Return the [X, Y] coordinate for the center point of the cell that contains the specified text.  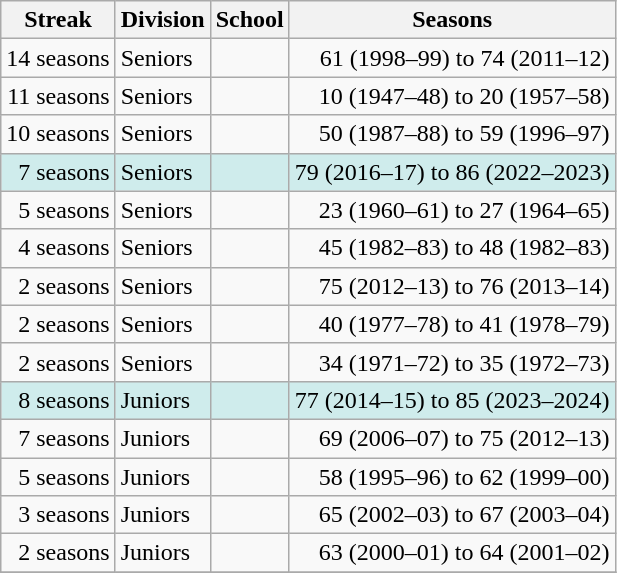
Streak [58, 20]
77 (2014–15) to 85 (2023–2024) [452, 400]
69 (2006–07) to 75 (2012–13) [452, 438]
79 (2016–17) to 86 (2022–2023) [452, 172]
14 seasons [58, 58]
4 seasons [58, 248]
Seasons [452, 20]
8 seasons [58, 400]
61 (1998–99) to 74 (2011–12) [452, 58]
63 (2000–01) to 64 (2001–02) [452, 553]
11 seasons [58, 96]
75 (2012–13) to 76 (2013–14) [452, 286]
Division [162, 20]
50 (1987–88) to 59 (1996–97) [452, 134]
58 (1995–96) to 62 (1999–00) [452, 477]
65 (2002–03) to 67 (2003–04) [452, 515]
3 seasons [58, 515]
45 (1982–83) to 48 (1982–83) [452, 248]
34 (1971–72) to 35 (1972–73) [452, 362]
School [250, 20]
10 (1947–48) to 20 (1957–58) [452, 96]
10 seasons [58, 134]
23 (1960–61) to 27 (1964–65) [452, 210]
40 (1977–78) to 41 (1978–79) [452, 324]
